Locate the cell with the specified text and output its [x, y] center coordinate. 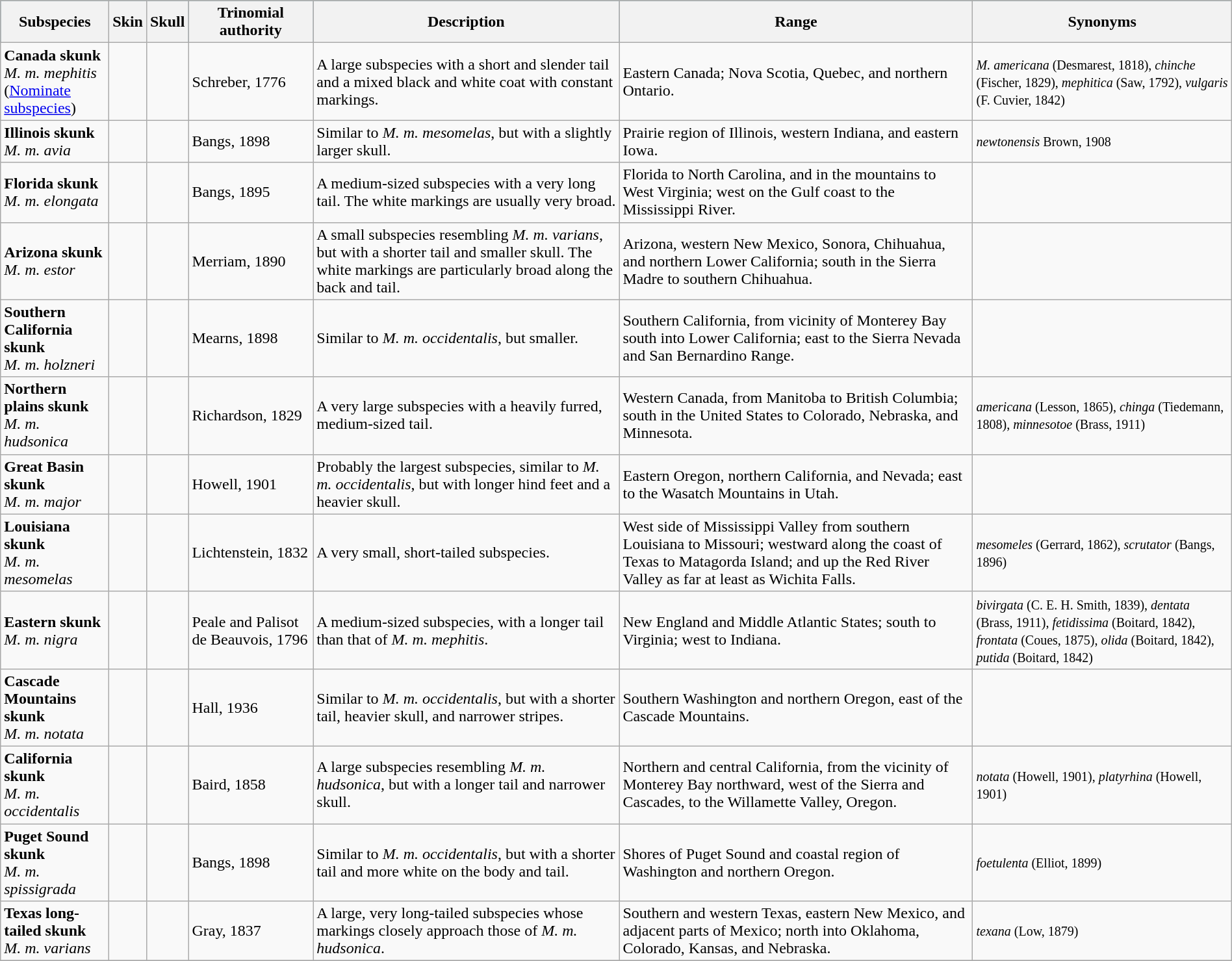
A very small, short-tailed subspecies. [467, 552]
Bangs, 1895 [251, 192]
Merriam, 1890 [251, 261]
Eastern Oregon, northern California, and Nevada; east to the Wasatch Mountains in Utah. [796, 484]
Similar to M. m. occidentalis, but with a shorter tail, heavier skull, and narrower stripes. [467, 707]
Similar to M. m. occidentalis, but smaller. [467, 338]
New England and Middle Atlantic States; south to Virginia; west to Indiana. [796, 630]
Description [467, 22]
Great Basin skunkM. m. major [55, 484]
Eastern Canada; Nova Scotia, Quebec, and northern Ontario. [796, 82]
Trinomial authority [251, 22]
americana (Lesson, 1865), chinga (Tiedemann, 1808), minnesotoe (Brass, 1911) [1102, 416]
Southern and western Texas, eastern New Mexico, and adjacent parts of Mexico; north into Oklahoma, Colorado, Kansas, and Nebraska. [796, 931]
Skin [128, 22]
Western Canada, from Manitoba to British Columbia; south in the United States to Colorado, Nebraska, and Minnesota. [796, 416]
texana (Low, 1879) [1102, 931]
Skull [167, 22]
Northern and central California, from the vicinity of Monterey Bay northward, west of the Sierra and Cascades, to the Willamette Valley, Oregon. [796, 785]
A large subspecies with a short and slender tail and a mixed black and white coat with constant markings. [467, 82]
Howell, 1901 [251, 484]
Arizona skunkM. m. estor [55, 261]
Illinois skunkM. m. avia [55, 142]
notata (Howell, 1901), platyrhina (Howell, 1901) [1102, 785]
Probably the largest subspecies, similar to M. m. occidentalis, but with longer hind feet and a heavier skull. [467, 484]
A very large subspecies with a heavily furred, medium-sized tail. [467, 416]
Cascade Mountains skunkM. m. notata [55, 707]
Lichtenstein, 1832 [251, 552]
A large, very long-tailed subspecies whose markings closely approach those of M. m. hudsonica. [467, 931]
Subspecies [55, 22]
foetulenta (Elliot, 1899) [1102, 863]
Texas long-tailed skunkM. m. varians [55, 931]
Southern California, from vicinity of Monterey Bay south into Lower California; east to the Sierra Nevada and San Bernardino Range. [796, 338]
Southern California skunkM. m. holzneri [55, 338]
Northern plains skunkM. m. hudsonica [55, 416]
Eastern skunkM. m. nigra [55, 630]
Gray, 1837 [251, 931]
Hall, 1936 [251, 707]
M. americana (Desmarest, 1818), chinche (Fischer, 1829), mephitica (Saw, 1792), vulgaris (F. Cuvier, 1842) [1102, 82]
A large subspecies resembling M. m. hudsonica, but with a longer tail and narrower skull. [467, 785]
newtonensis Brown, 1908 [1102, 142]
Canada skunkM. m. mephitis(Nominate subspecies) [55, 82]
mesomeles (Gerrard, 1862), scrutator (Bangs, 1896) [1102, 552]
Prairie region of Illinois, western Indiana, and eastern Iowa. [796, 142]
Mearns, 1898 [251, 338]
Florida skunkM. m. elongata [55, 192]
Arizona, western New Mexico, Sonora, Chihuahua, and northern Lower California; south in the Sierra Madre to southern Chihuahua. [796, 261]
Range [796, 22]
A medium-sized subspecies with a very long tail. The white markings are usually very broad. [467, 192]
Schreber, 1776 [251, 82]
Peale and Palisot de Beauvois, 1796 [251, 630]
Puget Sound skunkM. m. spissigrada [55, 863]
A medium-sized subspecies, with a longer tail than that of M. m. mephitis. [467, 630]
Richardson, 1829 [251, 416]
Similar to M. m. occidentalis, but with a shorter tail and more white on the body and tail. [467, 863]
Louisiana skunkM. m. mesomelas [55, 552]
Southern Washington and northern Oregon, east of the Cascade Mountains. [796, 707]
Florida to North Carolina, and in the mountains to West Virginia; west on the Gulf coast to the Mississippi River. [796, 192]
California skunkM. m. occidentalis [55, 785]
Shores of Puget Sound and coastal region of Washington and northern Oregon. [796, 863]
Synonyms [1102, 22]
Similar to M. m. mesomelas, but with a slightly larger skull. [467, 142]
Baird, 1858 [251, 785]
